Provide the (X, Y) coordinate of the cell's center where the given text is located.  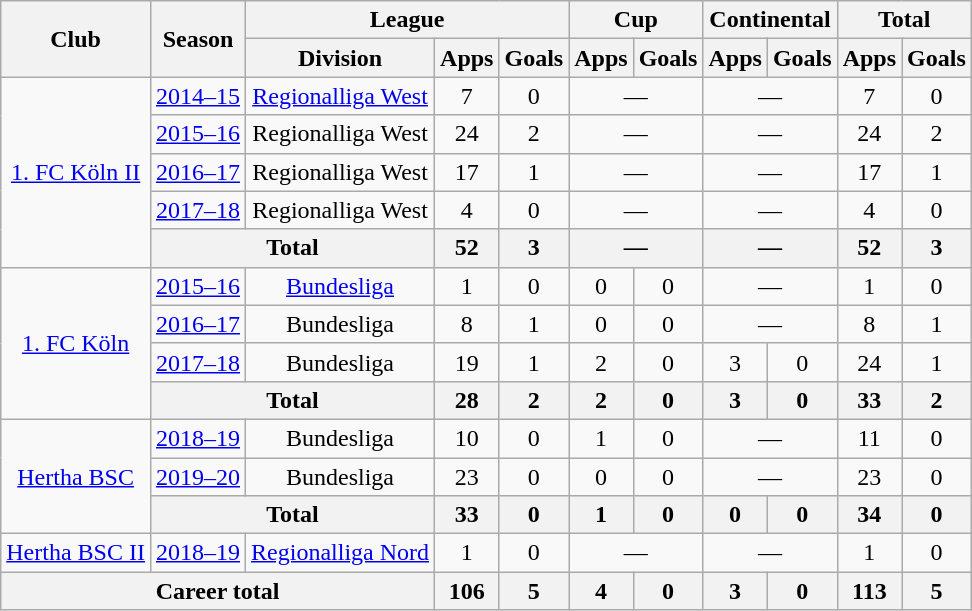
Career total (218, 591)
League (408, 20)
10 (467, 438)
2014–15 (198, 96)
113 (869, 591)
Hertha BSC (76, 476)
Cup (636, 20)
106 (467, 591)
Continental (770, 20)
28 (467, 400)
Club (76, 39)
19 (467, 362)
1. FC Köln II (76, 172)
11 (869, 438)
Season (198, 39)
2019–20 (198, 477)
1. FC Köln (76, 343)
Regionalliga Nord (340, 553)
Hertha BSC II (76, 553)
Division (340, 58)
34 (869, 515)
